Provide the (x, y) coordinate of the cell's center where the given text is located.  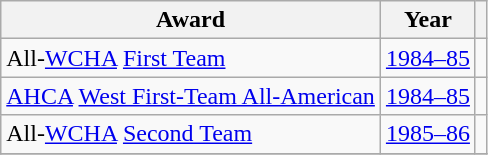
All-WCHA First Team (191, 58)
AHCA West First-Team All-American (191, 96)
1985–86 (428, 134)
Award (191, 20)
Year (428, 20)
All-WCHA Second Team (191, 134)
